Return (x, y) of the center of cell containing provided text 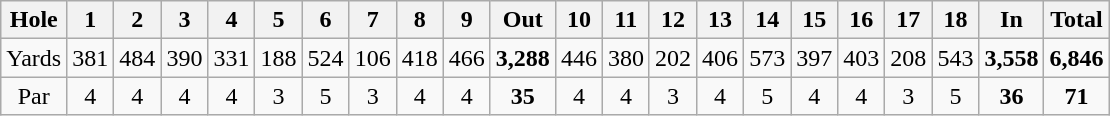
36 (1012, 96)
1 (90, 20)
381 (90, 58)
2 (138, 20)
6,846 (1076, 58)
543 (956, 58)
202 (672, 58)
11 (626, 20)
71 (1076, 96)
466 (466, 58)
524 (326, 58)
380 (626, 58)
188 (278, 58)
Yards (34, 58)
484 (138, 58)
13 (720, 20)
14 (768, 20)
Hole (34, 20)
35 (522, 96)
406 (720, 58)
16 (862, 20)
17 (908, 20)
573 (768, 58)
3,288 (522, 58)
Par (34, 96)
6 (326, 20)
8 (420, 20)
Out (522, 20)
3,558 (1012, 58)
10 (578, 20)
446 (578, 58)
331 (232, 58)
Total (1076, 20)
15 (814, 20)
418 (420, 58)
403 (862, 58)
12 (672, 20)
390 (184, 58)
208 (908, 58)
7 (372, 20)
18 (956, 20)
397 (814, 58)
9 (466, 20)
106 (372, 58)
In (1012, 20)
